Output the [x, y] coordinate of the center of the cell containing the given text.  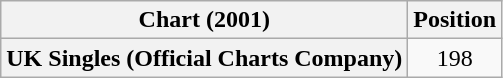
Chart (2001) [204, 20]
UK Singles (Official Charts Company) [204, 58]
198 [455, 58]
Position [455, 20]
